Pinpoint the cell where the given text exists, returning its (x, y) midpoint coordinate. 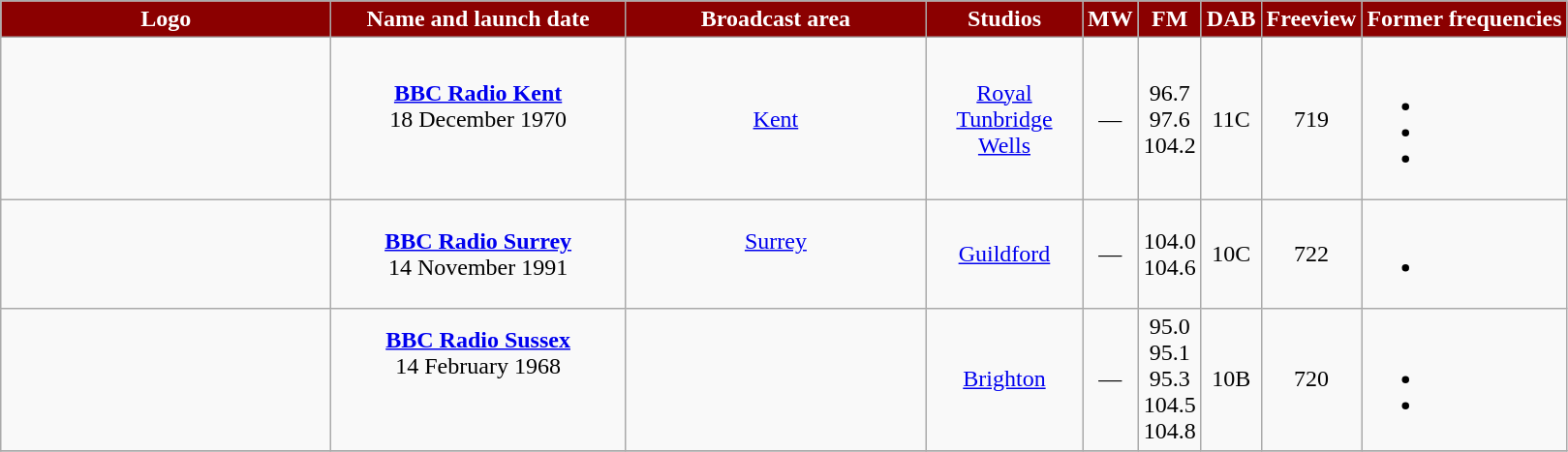
BBC Radio Sussex14 February 1968 (478, 379)
BBC Radio Surrey14 November 1991 (478, 254)
Kent (775, 118)
Name and launch date (478, 19)
Studios (1003, 19)
10C (1231, 254)
Freeview (1311, 19)
719 (1311, 118)
Surrey (775, 254)
11C (1231, 118)
104.0104.6 (1170, 254)
DAB (1231, 19)
MW (1111, 19)
Broadcast area (775, 19)
Logo (167, 19)
722 (1311, 254)
10B (1231, 379)
720 (1311, 379)
95.095.195.3104.5104.8 (1170, 379)
96.797.6104.2 (1170, 118)
Guildford (1003, 254)
Brighton (1003, 379)
FM (1170, 19)
Royal Tunbridge Wells (1003, 118)
Former frequencies (1464, 19)
BBC Radio Kent18 December 1970 (478, 118)
